Scan for the cell matching the given text and deliver its [x, y] coordinate at center. 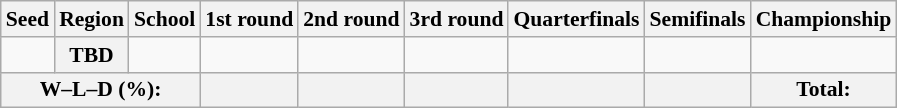
TBD [92, 55]
2nd round [351, 19]
Total: [824, 90]
School [164, 19]
Quarterfinals [576, 19]
Championship [824, 19]
Region [92, 19]
W–L–D (%): [101, 90]
Semifinals [698, 19]
Seed [28, 19]
3rd round [457, 19]
1st round [249, 19]
